Scan for the cell matching the given text and deliver its (X, Y) coordinate at center. 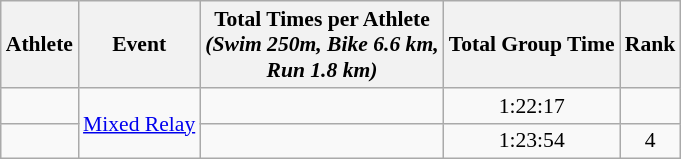
4 (650, 141)
Mixed Relay (139, 124)
Rank (650, 44)
1:22:17 (532, 106)
Total Times per Athlete (Swim 250m, Bike 6.6 km, Run 1.8 km) (322, 44)
Event (139, 44)
Athlete (40, 44)
1:23:54 (532, 141)
Total Group Time (532, 44)
